Pinpoint the cell where the given text exists, returning its [x, y] midpoint coordinate. 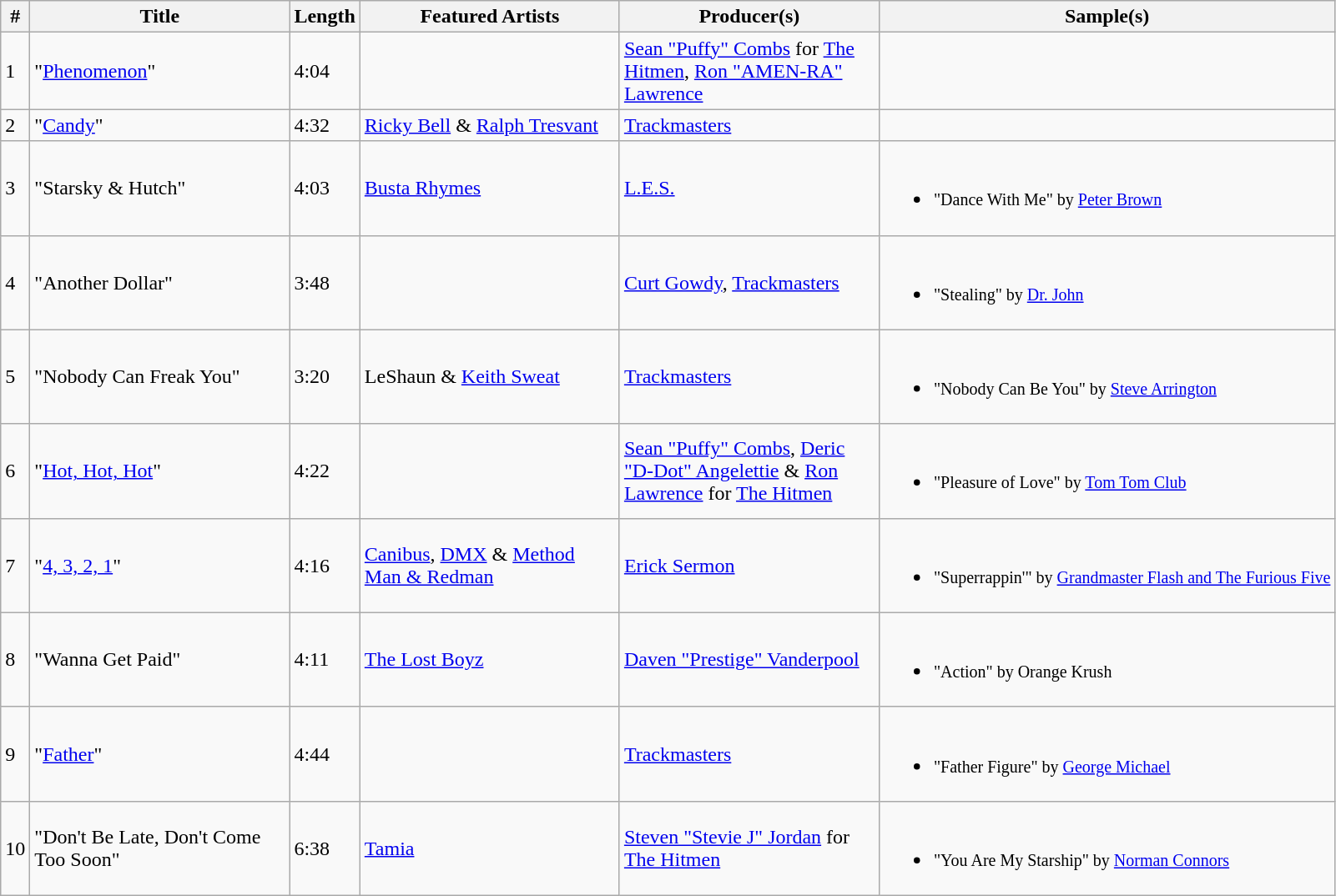
4:03 [325, 189]
"Candy" [160, 125]
Title [160, 17]
"Nobody Can Be You" by Steve Arrington [1107, 377]
"You Are My Starship" by Norman Connors [1107, 848]
"Phenomenon" [160, 71]
6 [15, 471]
"Wanna Get Paid" [160, 659]
"Pleasure of Love" by Tom Tom Club [1107, 471]
3:20 [325, 377]
4:16 [325, 566]
8 [15, 659]
LeShaun & Keith Sweat [489, 377]
Steven "Stevie J" Jordan for The Hitmen [749, 848]
"Dance With Me" by Peter Brown [1107, 189]
"Superrappin'" by Grandmaster Flash and The Furious Five [1107, 566]
Erick Sermon [749, 566]
Tamia [489, 848]
"Don't Be Late, Don't Come Too Soon" [160, 848]
6:38 [325, 848]
3:48 [325, 282]
4:22 [325, 471]
Sample(s) [1107, 17]
"Stealing" by Dr. John [1107, 282]
3 [15, 189]
7 [15, 566]
5 [15, 377]
Producer(s) [749, 17]
Canibus, DMX & Method Man & Redman [489, 566]
9 [15, 754]
4:44 [325, 754]
"4, 3, 2, 1" [160, 566]
2 [15, 125]
1 [15, 71]
The Lost Boyz [489, 659]
4:11 [325, 659]
Daven "Prestige" Vanderpool [749, 659]
"Starsky & Hutch" [160, 189]
L.E.S. [749, 189]
Ricky Bell & Ralph Tresvant [489, 125]
4 [15, 282]
"Action" by Orange Krush [1107, 659]
"Another Dollar" [160, 282]
4:04 [325, 71]
# [15, 17]
Sean "Puffy" Combs for The Hitmen, Ron "AMEN-RA" Lawrence [749, 71]
4:32 [325, 125]
Length [325, 17]
10 [15, 848]
"Nobody Can Freak You" [160, 377]
Sean "Puffy" Combs, Deric "D-Dot" Angelettie & Ron Lawrence for The Hitmen [749, 471]
"Father" [160, 754]
"Hot, Hot, Hot" [160, 471]
Curt Gowdy, Trackmasters [749, 282]
"Father Figure" by George Michael [1107, 754]
Busta Rhymes [489, 189]
Featured Artists [489, 17]
